Detect which cell encompasses the target text, then output its [X, Y] center coordinate. 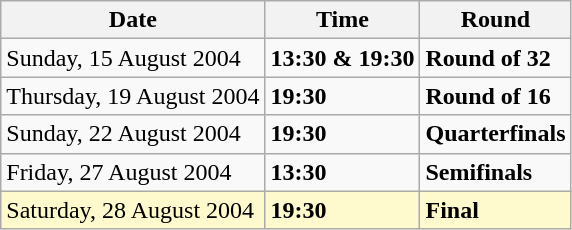
Date [133, 20]
13:30 [342, 172]
Round [496, 20]
Round of 16 [496, 96]
Sunday, 22 August 2004 [133, 134]
Sunday, 15 August 2004 [133, 58]
Thursday, 19 August 2004 [133, 96]
Semifinals [496, 172]
Saturday, 28 August 2004 [133, 210]
Time [342, 20]
Friday, 27 August 2004 [133, 172]
Final [496, 210]
Round of 32 [496, 58]
Quarterfinals [496, 134]
13:30 & 19:30 [342, 58]
